Return (x, y) of the center of cell containing provided text 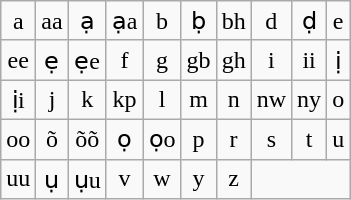
gb (198, 60)
y (198, 179)
ḍ (310, 21)
w (162, 179)
f (124, 60)
u (338, 139)
ọo (162, 139)
d (271, 21)
z (234, 179)
g (162, 60)
v (124, 179)
gh (234, 60)
a (18, 21)
ḅ (198, 21)
aa (52, 21)
b (162, 21)
ẹ (52, 60)
uu (18, 179)
t (310, 139)
r (234, 139)
õ (52, 139)
ị (338, 60)
j (52, 100)
l (162, 100)
ẹe (87, 60)
ny (310, 100)
ạ (87, 21)
oo (18, 139)
m (198, 100)
nw (271, 100)
ee (18, 60)
p (198, 139)
õõ (87, 139)
e (338, 21)
k (87, 100)
n (234, 100)
kp (124, 100)
s (271, 139)
bh (234, 21)
ụ (52, 179)
ụu (87, 179)
ii (310, 60)
ạa (124, 21)
ịi (18, 100)
ọ (124, 139)
o (338, 100)
i (271, 60)
